Search for the cell housing the specified text and yield its [x, y] center coordinate. 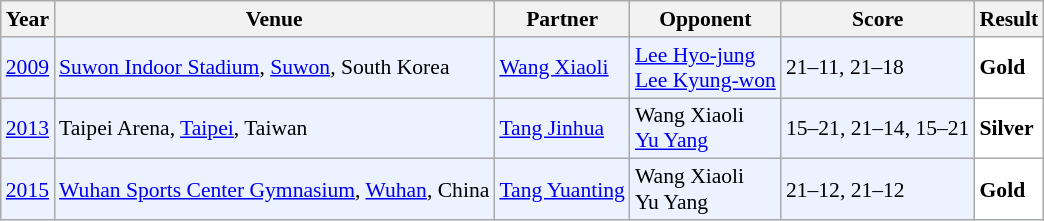
Wang Xiaoli [562, 68]
Partner [562, 19]
Silver [1008, 128]
Tang Yuanting [562, 190]
Lee Hyo-jung Lee Kyung-won [706, 68]
2009 [28, 68]
Tang Jinhua [562, 128]
Suwon Indoor Stadium, Suwon, South Korea [274, 68]
Score [878, 19]
21–11, 21–18 [878, 68]
Result [1008, 19]
Venue [274, 19]
21–12, 21–12 [878, 190]
Wuhan Sports Center Gymnasium, Wuhan, China [274, 190]
15–21, 21–14, 15–21 [878, 128]
Taipei Arena, Taipei, Taiwan [274, 128]
2015 [28, 190]
2013 [28, 128]
Opponent [706, 19]
Year [28, 19]
